Provide the (X, Y) coordinate of the cell's center where the given text is located.  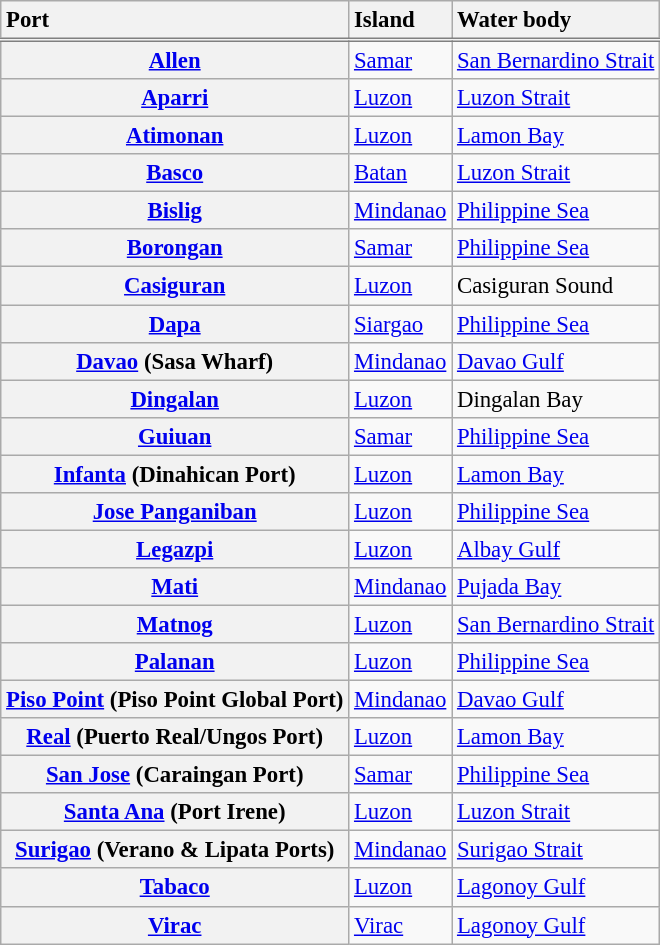
Batan (400, 173)
Mati (175, 587)
Surigao (Verano & Lipata Ports) (175, 850)
Davao (Sasa Wharf) (175, 361)
Surigao Strait (556, 850)
Dingalan (175, 399)
Borongan (175, 249)
Aparri (175, 98)
Santa Ana (Port Irene) (175, 812)
San Jose (Caraingan Port) (175, 775)
Palanan (175, 662)
Water body (556, 20)
Casiguran (175, 286)
Bislig (175, 211)
Port (175, 20)
Siargao (400, 324)
Real (Puerto Real/Ungos Port) (175, 737)
Matnog (175, 624)
Casiguran Sound (556, 286)
Piso Point (Piso Point Global Port) (175, 700)
Dapa (175, 324)
Albay Gulf (556, 549)
Infanta (Dinahican Port) (175, 474)
Legazpi (175, 549)
Allen (175, 60)
Guiuan (175, 436)
Jose Panganiban (175, 512)
Atimonan (175, 136)
Dingalan Bay (556, 399)
Pujada Bay (556, 587)
Basco (175, 173)
Tabaco (175, 888)
Island (400, 20)
